From the cell containing the given text, extract its center point as (X, Y) coordinate. 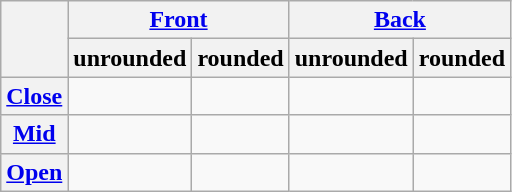
Mid (34, 134)
Front (178, 20)
Back (400, 20)
Open (34, 172)
Close (34, 96)
